Pinpoint the cell where the given text exists, returning its (x, y) midpoint coordinate. 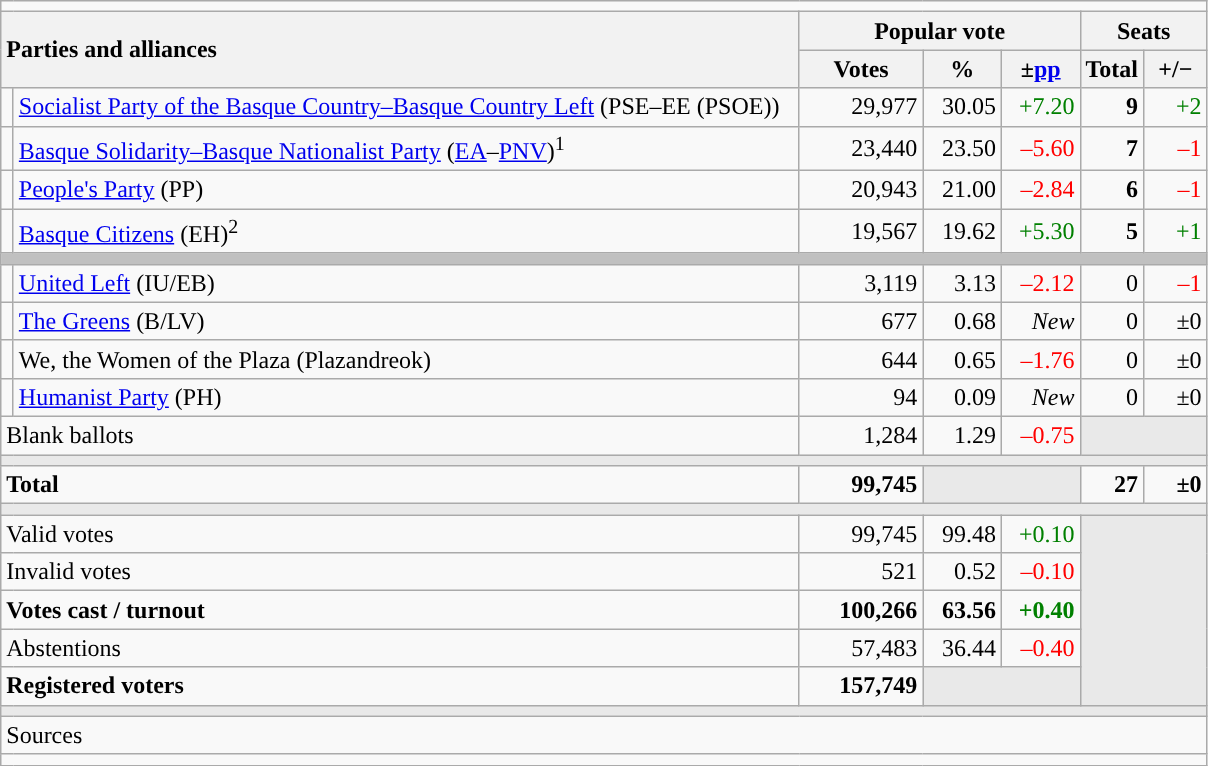
21.00 (962, 190)
3,119 (861, 283)
5 (1112, 232)
–0.10 (1040, 572)
–2.84 (1040, 190)
Humanist Party (PH) (406, 397)
Registered voters (400, 686)
–2.12 (1040, 283)
Popular vote (940, 31)
–1.76 (1040, 359)
100,266 (861, 610)
Basque Citizens (EH)2 (406, 232)
0.52 (962, 572)
+1 (1176, 232)
Invalid votes (400, 572)
57,483 (861, 648)
0.65 (962, 359)
People's Party (PP) (406, 190)
63.56 (962, 610)
+0.10 (1040, 534)
+0.40 (1040, 610)
Votes (861, 69)
+2 (1176, 107)
9 (1112, 107)
Votes cast / turnout (400, 610)
30.05 (962, 107)
19.62 (962, 232)
0.68 (962, 321)
±pp (1040, 69)
20,943 (861, 190)
29,977 (861, 107)
1.29 (962, 435)
7 (1112, 148)
–0.40 (1040, 648)
% (962, 69)
157,749 (861, 686)
Sources (604, 735)
+7.20 (1040, 107)
36.44 (962, 648)
United Left (IU/EB) (406, 283)
Abstentions (400, 648)
–5.60 (1040, 148)
Basque Solidarity–Basque Nationalist Party (EA–PNV)1 (406, 148)
521 (861, 572)
677 (861, 321)
The Greens (B/LV) (406, 321)
23,440 (861, 148)
94 (861, 397)
6 (1112, 190)
644 (861, 359)
1,284 (861, 435)
+5.30 (1040, 232)
0.09 (962, 397)
23.50 (962, 148)
Blank ballots (400, 435)
19,567 (861, 232)
Seats (1144, 31)
27 (1112, 485)
Parties and alliances (400, 50)
–0.75 (1040, 435)
+/− (1176, 69)
We, the Women of the Plaza (Plazandreok) (406, 359)
Socialist Party of the Basque Country–Basque Country Left (PSE–EE (PSOE)) (406, 107)
Valid votes (400, 534)
99.48 (962, 534)
3.13 (962, 283)
